Scan for the cell matching the given text and deliver its [X, Y] coordinate at center. 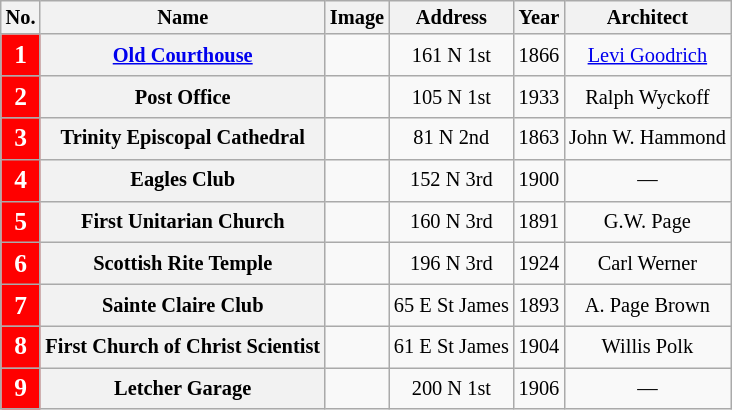
200 N 1st [452, 388]
81 N 2nd [452, 138]
No. [21, 17]
First Unitarian Church [182, 222]
65 E St James [452, 305]
105 N 1st [452, 97]
160 N 3rd [452, 222]
Old Courthouse [182, 55]
1891 [539, 222]
1866 [539, 55]
Eagles Club [182, 180]
First Church of Christ Scientist [182, 347]
Carl Werner [648, 263]
4 [21, 180]
1933 [539, 97]
1904 [539, 347]
61 E St James [452, 347]
Levi Goodrich [648, 55]
7 [21, 305]
Scottish Rite Temple [182, 263]
Post Office [182, 97]
2 [21, 97]
1893 [539, 305]
John W. Hammond [648, 138]
Sainte Claire Club [182, 305]
Trinity Episcopal Cathedral [182, 138]
Year [539, 17]
1906 [539, 388]
3 [21, 138]
Willis Polk [648, 347]
152 N 3rd [452, 180]
196 N 3rd [452, 263]
5 [21, 222]
G.W. Page [648, 222]
A. Page Brown [648, 305]
Ralph Wyckoff [648, 97]
1900 [539, 180]
Architect [648, 17]
6 [21, 263]
1863 [539, 138]
Image [357, 17]
9 [21, 388]
Letcher Garage [182, 388]
1 [21, 55]
Address [452, 17]
Name [182, 17]
161 N 1st [452, 55]
8 [21, 347]
1924 [539, 263]
